Scan for the cell matching the given text and deliver its [X, Y] coordinate at center. 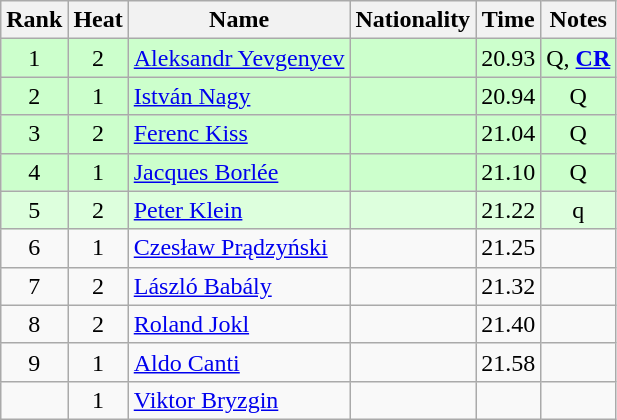
Ferenc Kiss [239, 134]
Peter Klein [239, 210]
Aleksandr Yevgenyev [239, 58]
21.10 [508, 172]
Name [239, 20]
9 [34, 362]
21.32 [508, 286]
Czesław Prądzyński [239, 248]
q [578, 210]
Time [508, 20]
20.93 [508, 58]
Nationality [413, 20]
Roland Jokl [239, 324]
Notes [578, 20]
Rank [34, 20]
Jacques Borlée [239, 172]
Aldo Canti [239, 362]
7 [34, 286]
Q, CR [578, 58]
Heat [98, 20]
István Nagy [239, 96]
21.25 [508, 248]
6 [34, 248]
21.40 [508, 324]
László Babály [239, 286]
4 [34, 172]
21.22 [508, 210]
21.58 [508, 362]
3 [34, 134]
Viktor Bryzgin [239, 400]
5 [34, 210]
8 [34, 324]
21.04 [508, 134]
20.94 [508, 96]
